Locate the cell with the specified text and output its [X, Y] center coordinate. 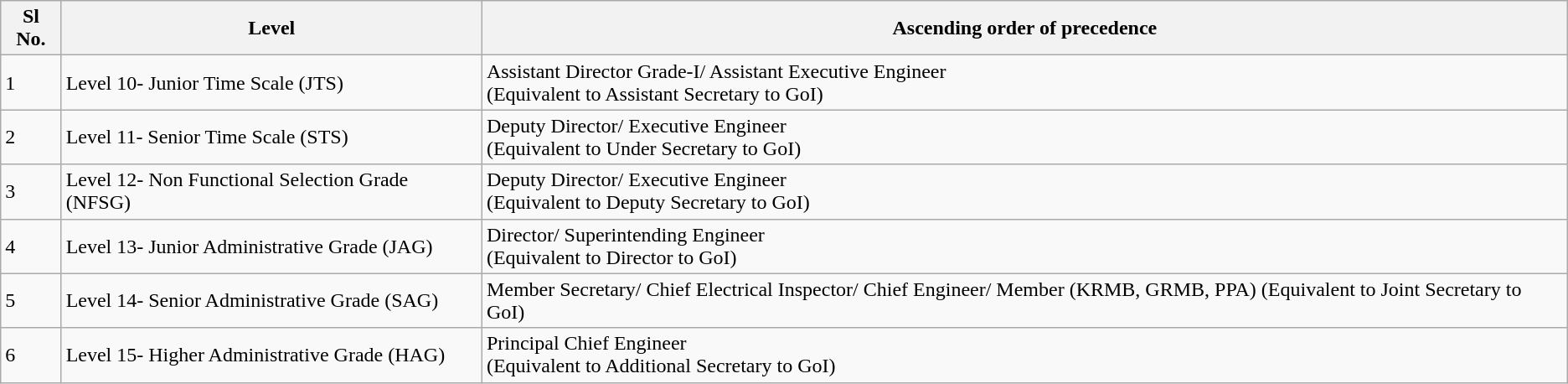
Level 10- Junior Time Scale (JTS) [271, 82]
5 [31, 300]
Level 12- Non Functional Selection Grade (NFSG) [271, 191]
2 [31, 138]
3 [31, 191]
Level [271, 29]
Member Secretary/ Chief Electrical Inspector/ Chief Engineer/ Member (KRMB, GRMB, PPA) (Equivalent to Joint Secretary to GoI) [1024, 300]
Principal Chief Engineer(Equivalent to Additional Secretary to GoI) [1024, 355]
Level 11- Senior Time Scale (STS) [271, 138]
Deputy Director/ Executive Engineer(Equivalent to Deputy Secretary to GoI) [1024, 191]
Deputy Director/ Executive Engineer(Equivalent to Under Secretary to GoI) [1024, 138]
Director/ Superintending Engineer(Equivalent to Director to GoI) [1024, 246]
Ascending order of precedence [1024, 29]
Level 15- Higher Administrative Grade (HAG) [271, 355]
6 [31, 355]
Sl No. [31, 29]
Assistant Director Grade-I/ Assistant Executive Engineer(Equivalent to Assistant Secretary to GoI) [1024, 82]
Level 13- Junior Administrative Grade (JAG) [271, 246]
Level 14- Senior Administrative Grade (SAG) [271, 300]
1 [31, 82]
4 [31, 246]
